Determine the [x, y] coordinate at the center of the cell enclosing the given text.  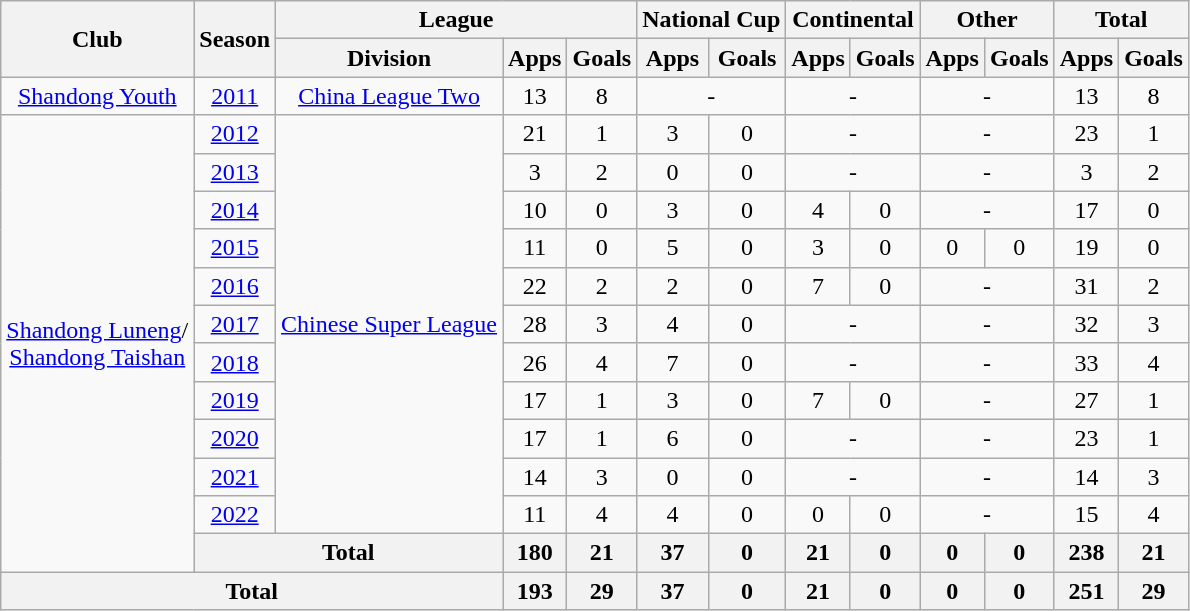
26 [535, 362]
193 [535, 591]
28 [535, 324]
2017 [235, 324]
Shandong Youth [98, 96]
Other [987, 20]
Season [235, 39]
League [456, 20]
15 [1086, 515]
238 [1086, 553]
Shandong Luneng/Shandong Taishan [98, 344]
2020 [235, 438]
2013 [235, 172]
Division [390, 58]
National Cup [712, 20]
China League Two [390, 96]
19 [1086, 248]
2015 [235, 248]
2022 [235, 515]
10 [535, 210]
32 [1086, 324]
2016 [235, 286]
Continental [853, 20]
2011 [235, 96]
22 [535, 286]
Chinese Super League [390, 324]
251 [1086, 591]
2018 [235, 362]
5 [673, 248]
2021 [235, 477]
2019 [235, 400]
31 [1086, 286]
180 [535, 553]
2014 [235, 210]
Club [98, 39]
27 [1086, 400]
2012 [235, 134]
33 [1086, 362]
6 [673, 438]
